Find where the given text appears and provide that cell's center as (X, Y) coordinate. 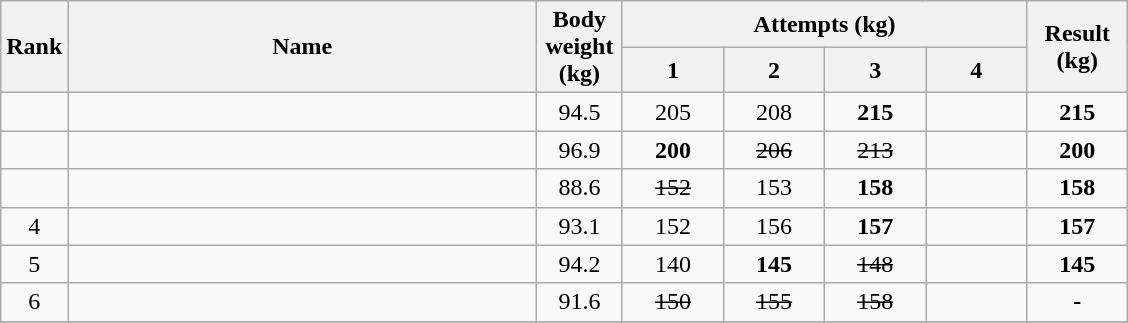
Name (302, 47)
Attempts (kg) (824, 24)
91.6 (579, 302)
150 (672, 302)
140 (672, 264)
6 (34, 302)
94.5 (579, 112)
- (1078, 302)
1 (672, 70)
96.9 (579, 150)
213 (876, 150)
206 (774, 150)
205 (672, 112)
Rank (34, 47)
5 (34, 264)
153 (774, 188)
Result (kg) (1078, 47)
88.6 (579, 188)
155 (774, 302)
208 (774, 112)
148 (876, 264)
156 (774, 226)
94.2 (579, 264)
2 (774, 70)
Body weight (kg) (579, 47)
93.1 (579, 226)
3 (876, 70)
